Detect which cell encompasses the target text, then output its [X, Y] center coordinate. 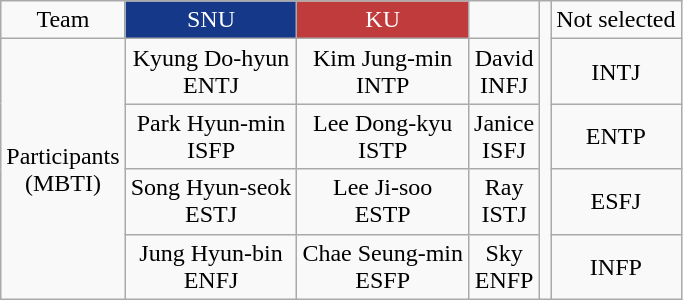
DavidINFJ [504, 72]
ENTP [616, 136]
Park Hyun-minISFP [211, 136]
SkyENFP [504, 266]
JaniceISFJ [504, 136]
Chae Seung-minESFP [383, 266]
Team [63, 20]
Song Hyun-seokESTJ [211, 202]
SNU [211, 20]
KU [383, 20]
ESFJ [616, 202]
Lee Dong-kyuISTP [383, 136]
Not selected [616, 20]
Kyung Do-hyunENTJ [211, 72]
RayISTJ [504, 202]
Participants(MBTI) [63, 169]
Jung Hyun-binENFJ [211, 266]
Kim Jung-minINTP [383, 72]
INFP [616, 266]
Lee Ji-sooESTP [383, 202]
INTJ [616, 72]
